Scan for the cell matching the given text and deliver its (x, y) coordinate at center. 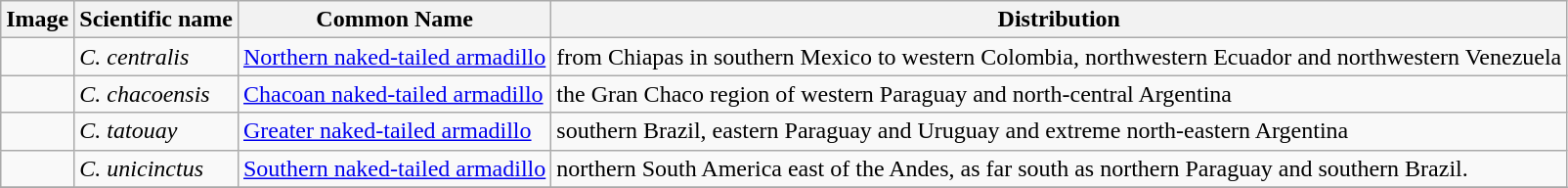
Chacoan naked-tailed armadillo (394, 94)
C. tatouay (156, 131)
from Chiapas in southern Mexico to western Colombia, northwestern Ecuador and northwestern Venezuela (1060, 57)
Greater naked-tailed armadillo (394, 131)
the Gran Chaco region of western Paraguay and north-central Argentina (1060, 94)
Common Name (394, 20)
Scientific name (156, 20)
northern South America east of the Andes, as far south as northern Paraguay and southern Brazil. (1060, 168)
C. unicinctus (156, 168)
Southern naked-tailed armadillo (394, 168)
Distribution (1060, 20)
C. centralis (156, 57)
Northern naked-tailed armadillo (394, 57)
C. chacoensis (156, 94)
Image (37, 20)
southern Brazil, eastern Paraguay and Uruguay and extreme north-eastern Argentina (1060, 131)
